Return (x, y) of the center of cell containing provided text 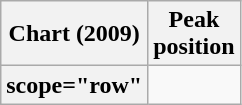
Peakposition (194, 34)
Chart (2009) (74, 34)
scope="row" (74, 85)
